Return the (x, y) coordinate for the center point of the cell that contains the specified text.  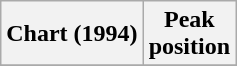
Chart (1994) (72, 34)
Peakposition (189, 34)
